For the text-containing cell, return its midpoint in [x, y] coordinate format. 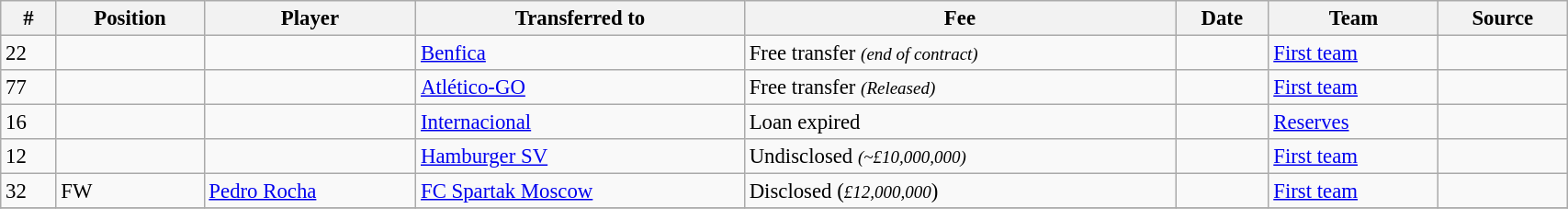
Player [310, 18]
12 [28, 157]
FW [130, 192]
Pedro Rocha [310, 192]
Date [1222, 18]
Loan expired [959, 122]
FC Spartak Moscow [581, 192]
Transferred to [581, 18]
Free transfer (Released) [959, 87]
# [28, 18]
Source [1503, 18]
Team [1354, 18]
Atlético-GO [581, 87]
32 [28, 192]
Hamburger SV [581, 157]
Free transfer (end of contract) [959, 53]
Fee [959, 18]
Internacional [581, 122]
77 [28, 87]
Position [130, 18]
Reserves [1354, 122]
16 [28, 122]
Undisclosed (~£10,000,000) [959, 157]
22 [28, 53]
Disclosed (£12,000,000) [959, 192]
Benfica [581, 53]
